Scan for the cell matching the given text and deliver its [X, Y] coordinate at center. 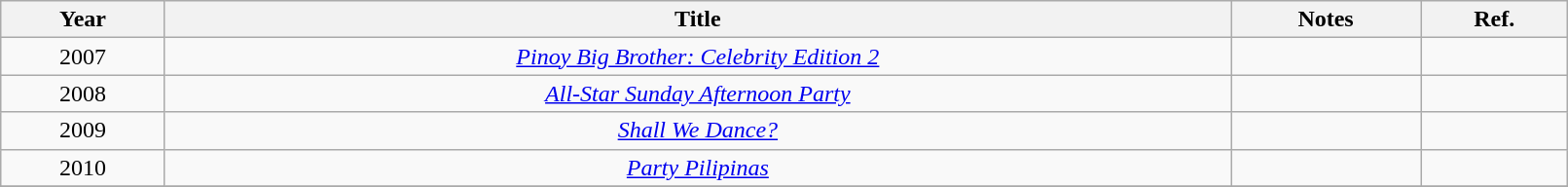
2008 [83, 93]
Year [83, 19]
2010 [83, 168]
Shall We Dance? [697, 131]
Ref. [1495, 19]
Party Pilipinas [697, 168]
2007 [83, 56]
All-Star Sunday Afternoon Party [697, 93]
Pinoy Big Brother: Celebrity Edition 2 [697, 56]
Notes [1326, 19]
2009 [83, 131]
Title [697, 19]
